Search for the cell housing the specified text and yield its [x, y] center coordinate. 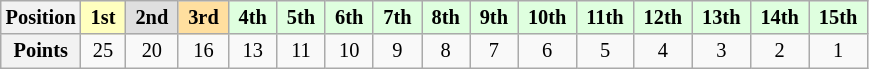
9 [397, 51]
16 [203, 51]
5 [604, 51]
7 [494, 51]
13th [721, 17]
11th [604, 17]
13 [253, 51]
14th [779, 17]
2nd [152, 17]
2 [779, 51]
10 [349, 51]
Points [41, 51]
6th [349, 17]
3rd [203, 17]
10th [547, 17]
8th [446, 17]
12th [663, 17]
7th [397, 17]
15th [838, 17]
Position [41, 17]
4th [253, 17]
1 [838, 51]
20 [152, 51]
9th [494, 17]
6 [547, 51]
4 [663, 51]
11 [301, 51]
5th [301, 17]
25 [104, 51]
8 [446, 51]
1st [104, 17]
3 [721, 51]
